Find where the given text appears and provide that cell's center as (x, y) coordinate. 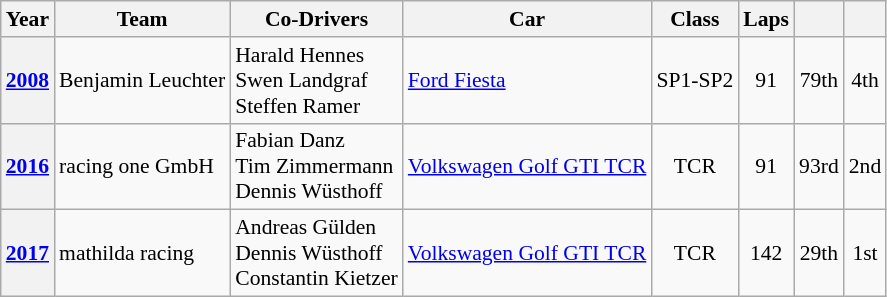
Car (528, 19)
93rd (819, 166)
79th (819, 80)
Team (142, 19)
Harald Hennes Swen Landgraf Steffen Ramer (316, 80)
Year (28, 19)
Benjamin Leuchter (142, 80)
142 (766, 254)
2016 (28, 166)
SP1-SP2 (694, 80)
racing one GmbH (142, 166)
2008 (28, 80)
2017 (28, 254)
29th (819, 254)
2nd (866, 166)
Class (694, 19)
Co-Drivers (316, 19)
Fabian Danz Tim Zimmermann Dennis Wüsthoff (316, 166)
1st (866, 254)
Laps (766, 19)
Andreas Gülden Dennis Wüsthoff Constantin Kietzer (316, 254)
mathilda racing (142, 254)
4th (866, 80)
Ford Fiesta (528, 80)
